Output the [x, y] coordinate of the center of the cell containing the given text.  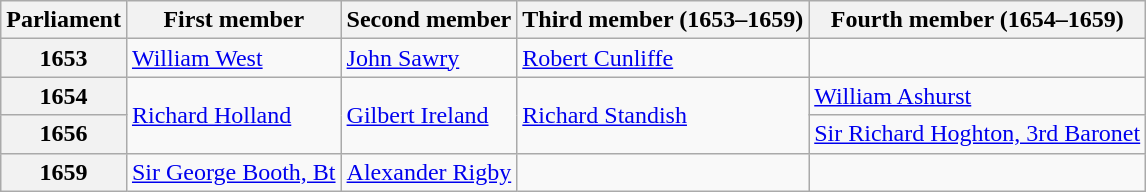
Robert Cunliffe [663, 58]
Parliament [64, 20]
1654 [64, 96]
William West [234, 58]
Richard Holland [234, 115]
Sir Richard Hoghton, 3rd Baronet [978, 134]
John Sawry [429, 58]
Third member (1653–1659) [663, 20]
1659 [64, 172]
Fourth member (1654–1659) [978, 20]
William Ashurst [978, 96]
Sir George Booth, Bt [234, 172]
Gilbert Ireland [429, 115]
First member [234, 20]
Richard Standish [663, 115]
Second member [429, 20]
1653 [64, 58]
Alexander Rigby [429, 172]
1656 [64, 134]
